Output the [x, y] coordinate of the center of the cell containing the given text.  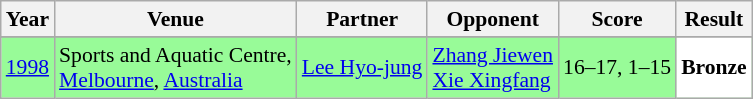
Year [28, 19]
Score [617, 19]
16–17, 1–15 [617, 68]
Bronze [714, 68]
Partner [362, 19]
Result [714, 19]
Venue [176, 19]
1998 [28, 68]
Sports and Aquatic Centre,Melbourne, Australia [176, 68]
Lee Hyo-jung [362, 68]
Zhang Jiewen Xie Xingfang [492, 68]
Opponent [492, 19]
